Provide the (X, Y) coordinate of the cell's center where the given text is located.  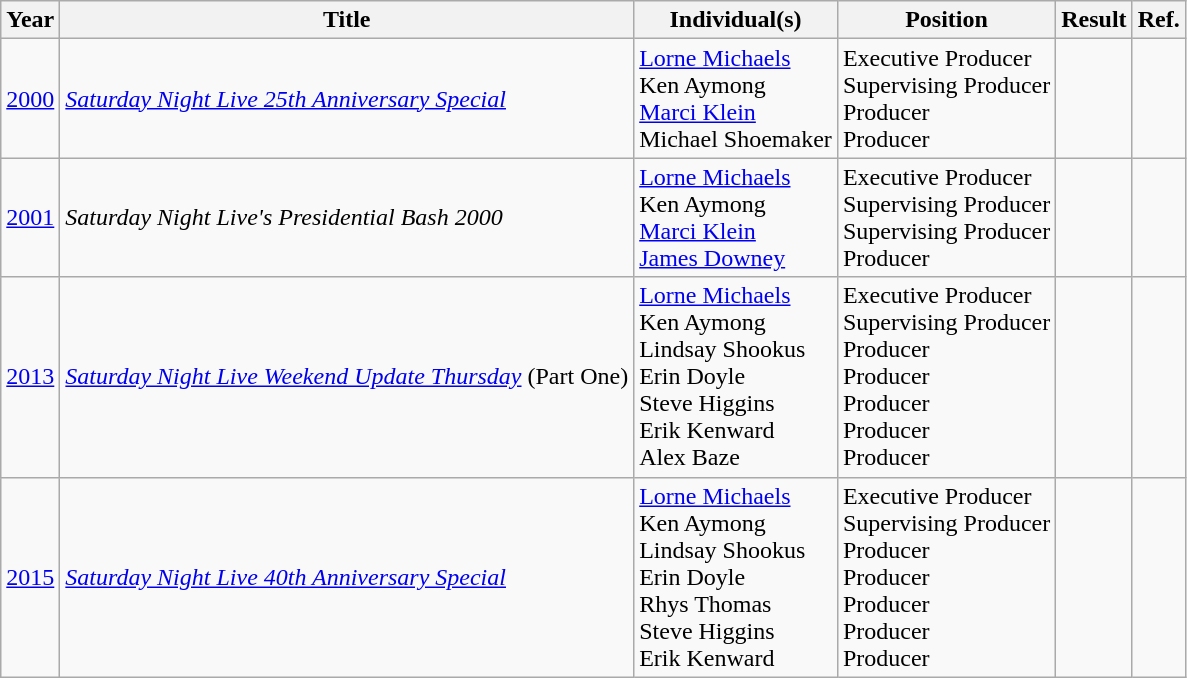
Lorne Michaels Ken Aymong Lindsay Shookus Erin Doyle Steve Higgins Erik Kenward Alex Baze (736, 377)
Ref. (1158, 20)
Individual(s) (736, 20)
Title (347, 20)
Saturday Night Live 25th Anniversary Special (347, 98)
2015 (30, 577)
Lorne Michaels Ken Aymong Lindsay Shookus Erin Doyle Rhys Thomas Steve Higgins Erik Kenward (736, 577)
Saturday Night Live's Presidential Bash 2000 (347, 218)
Saturday Night Live Weekend Update Thursday (Part One) (347, 377)
Year (30, 20)
Result (1094, 20)
Lorne Michaels Ken Aymong Marci Klein Michael Shoemaker (736, 98)
2013 (30, 377)
Saturday Night Live 40th Anniversary Special (347, 577)
2001 (30, 218)
2000 (30, 98)
Lorne Michaels Ken Aymong Marci Klein James Downey (736, 218)
Executive Producer Supervising Producer Supervising Producer Producer (946, 218)
Position (946, 20)
Executive Producer Supervising Producer Producer Producer (946, 98)
